Extract the [X, Y] coordinate from the center of the cell holding the provided text.  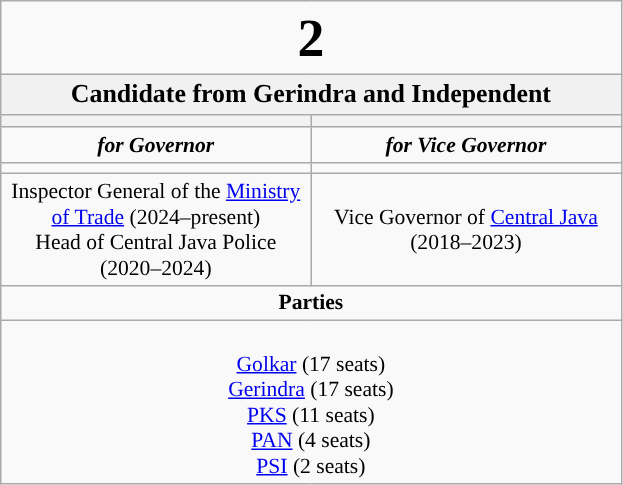
Parties [311, 303]
Candidate from Gerindra and Independent [311, 94]
for Vice Governor [466, 146]
Golkar (17 seats)Gerindra (17 seats)PKS (11 seats)PAN (4 seats)PSI (2 seats) [311, 402]
Inspector General of the Ministry of Trade (2024–present)Head of Central Java Police (2020–2024) [156, 229]
Vice Governor of Central Java (2018–2023) [466, 229]
2 [311, 38]
for Governor [156, 146]
